Return the [x, y] coordinate for the center point of the cell that contains the specified text.  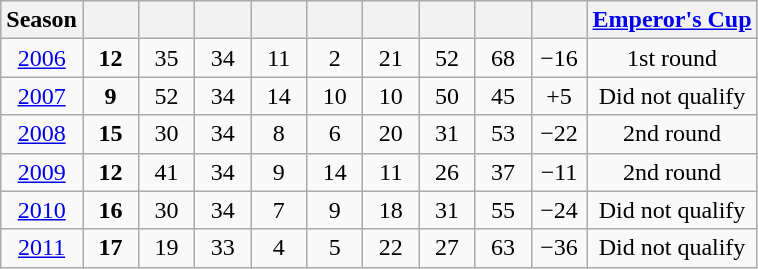
21 [391, 58]
53 [503, 134]
17 [110, 248]
33 [223, 248]
2010 [42, 210]
50 [447, 96]
4 [279, 248]
26 [447, 172]
−22 [559, 134]
2008 [42, 134]
68 [503, 58]
22 [391, 248]
19 [167, 248]
20 [391, 134]
15 [110, 134]
27 [447, 248]
Emperor's Cup [672, 20]
63 [503, 248]
6 [335, 134]
41 [167, 172]
−11 [559, 172]
Season [42, 20]
18 [391, 210]
2006 [42, 58]
1st round [672, 58]
35 [167, 58]
16 [110, 210]
55 [503, 210]
2007 [42, 96]
37 [503, 172]
−16 [559, 58]
5 [335, 248]
2011 [42, 248]
+5 [559, 96]
2009 [42, 172]
−24 [559, 210]
−36 [559, 248]
7 [279, 210]
8 [279, 134]
45 [503, 96]
2 [335, 58]
